Detect which cell encompasses the target text, then output its [X, Y] center coordinate. 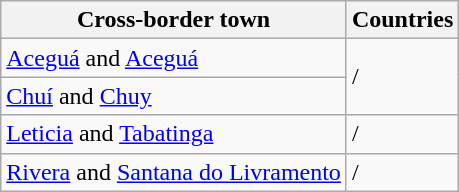
Leticia and Tabatinga [174, 134]
Rivera and Santana do Livramento [174, 172]
Cross-border town [174, 20]
Chuí and Chuy [174, 96]
Countries [402, 20]
Aceguá and Aceguá [174, 58]
